Detect which cell encompasses the target text, then output its [x, y] center coordinate. 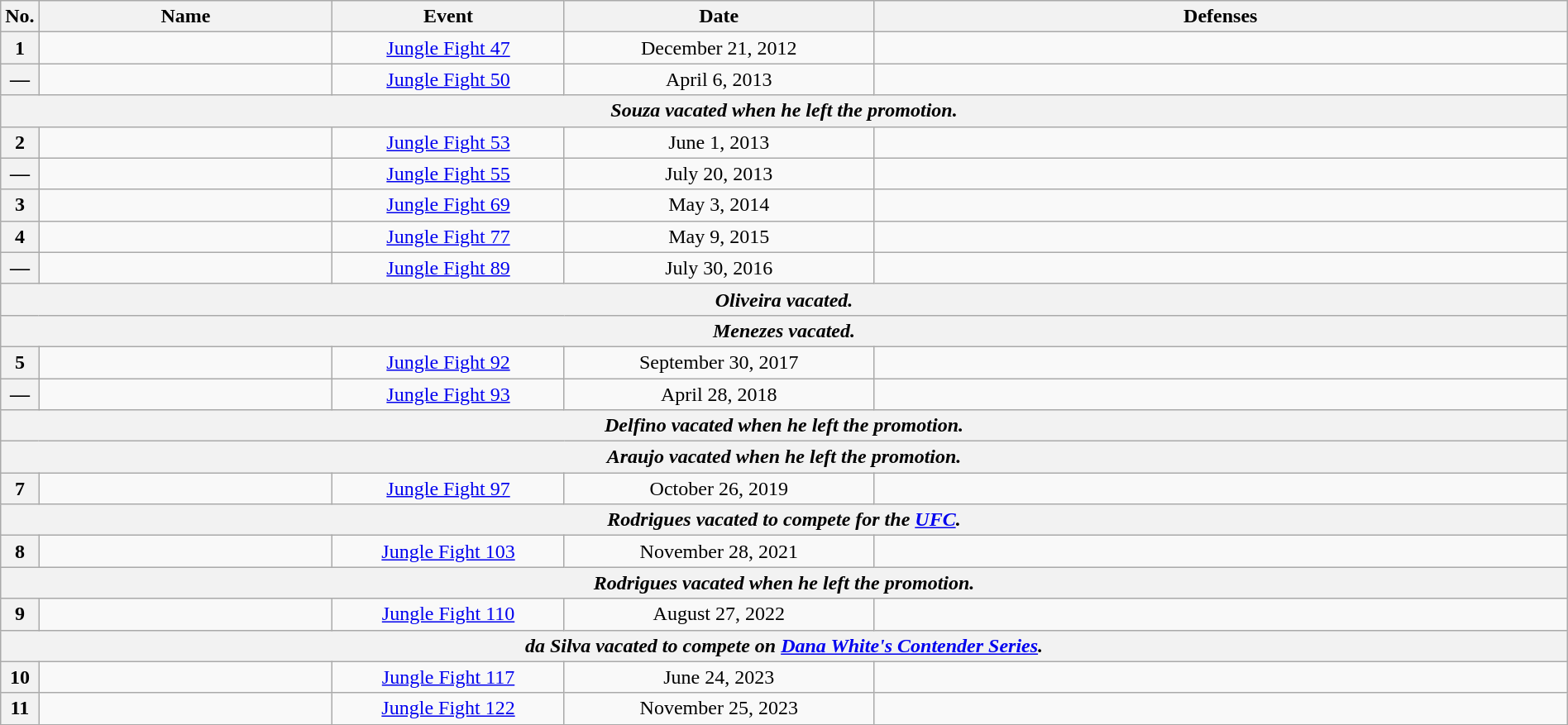
May 9, 2015 [719, 236]
Defenses [1221, 17]
July 20, 2013 [719, 174]
Jungle Fight 50 [448, 79]
1 [20, 48]
10 [20, 677]
Name [185, 17]
Jungle Fight 110 [448, 614]
Jungle Fight 77 [448, 236]
July 30, 2016 [719, 268]
5 [20, 362]
da Silva vacated to compete on Dana White's Contender Series. [784, 646]
May 3, 2014 [719, 205]
8 [20, 551]
Jungle Fight 92 [448, 362]
Araujo vacated when he left the promotion. [784, 457]
April 28, 2018 [719, 394]
June 1, 2013 [719, 142]
Jungle Fight 103 [448, 551]
Date [719, 17]
Delfino vacated when he left the promotion. [784, 426]
Event [448, 17]
No. [20, 17]
Jungle Fight 117 [448, 677]
Jungle Fight 97 [448, 489]
September 30, 2017 [719, 362]
Rodrigues vacated to compete for the UFC. [784, 520]
7 [20, 489]
June 24, 2023 [719, 677]
August 27, 2022 [719, 614]
Rodrigues vacated when he left the promotion. [784, 583]
9 [20, 614]
Jungle Fight 89 [448, 268]
3 [20, 205]
December 21, 2012 [719, 48]
11 [20, 708]
Souza vacated when he left the promotion. [784, 111]
April 6, 2013 [719, 79]
4 [20, 236]
Jungle Fight 47 [448, 48]
Jungle Fight 122 [448, 708]
Jungle Fight 93 [448, 394]
November 28, 2021 [719, 551]
Jungle Fight 55 [448, 174]
November 25, 2023 [719, 708]
Oliveira vacated. [784, 299]
2 [20, 142]
Jungle Fight 69 [448, 205]
Jungle Fight 53 [448, 142]
October 26, 2019 [719, 489]
Menezes vacated. [784, 331]
